Provide the (X, Y) coordinate of the cell's center where the given text is located.  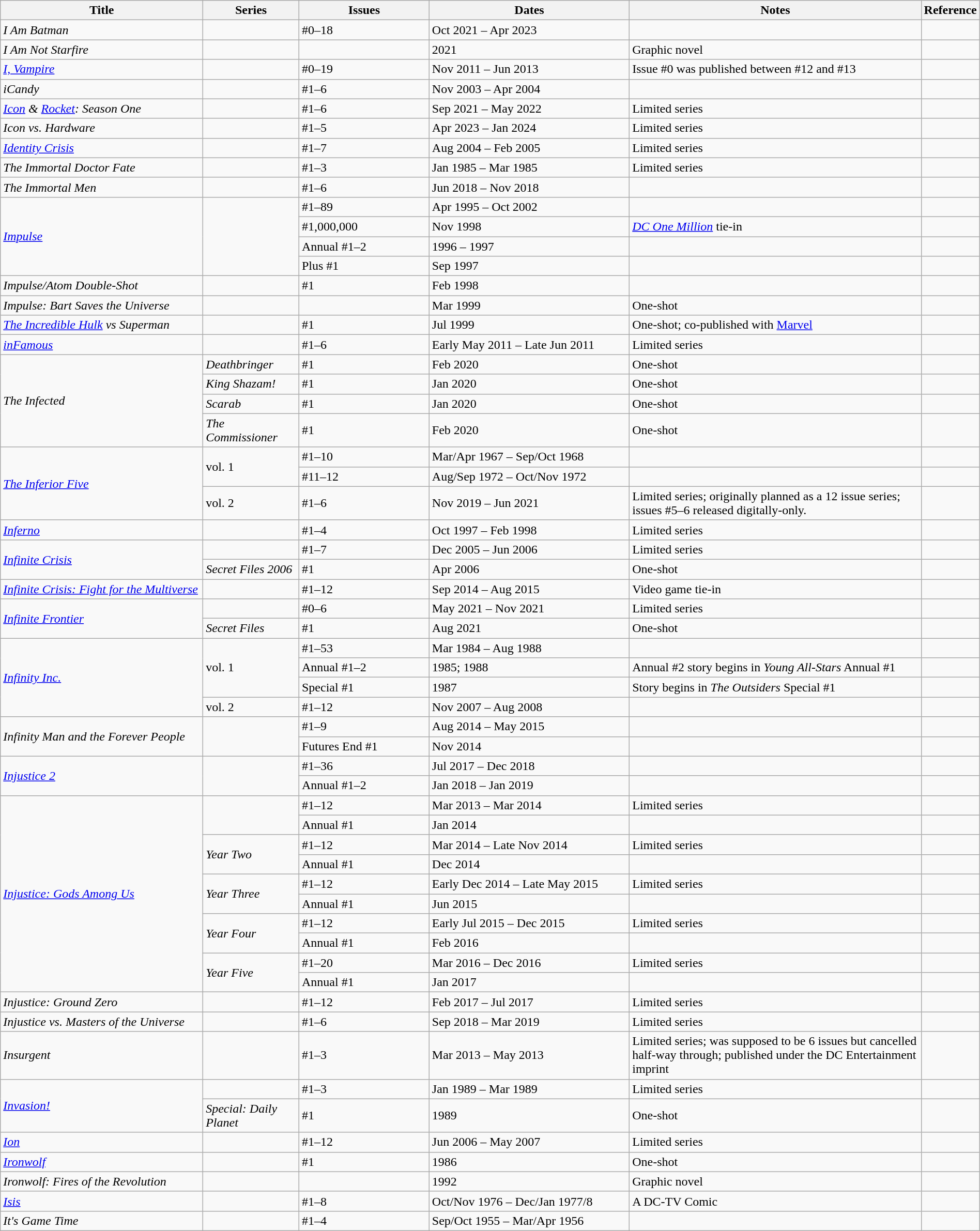
Injustice: Gods Among Us (102, 894)
#11–12 (364, 476)
1996 – 1997 (529, 247)
Infinite Crisis: Fight for the Multiverse (102, 589)
Early Dec 2014 – Late May 2015 (529, 884)
Apr 1995 – Oct 2002 (529, 207)
Jan 1989 – Mar 1989 (529, 1089)
Impulse: Bart Saves the Universe (102, 305)
Secret Files 2006 (251, 569)
Feb 2017 – Jul 2017 (529, 1002)
Impulse/Atom Double-Shot (102, 286)
Infinity Inc. (102, 678)
Futures End #1 (364, 746)
Jul 1999 (529, 325)
Year Five (251, 973)
#1–89 (364, 207)
It's Game Time (102, 1221)
#1–20 (364, 963)
1992 (529, 1181)
Reference (950, 10)
I Am Not Starfire (102, 50)
Mar 1984 – Aug 1988 (529, 648)
Issue #0 was published between #12 and #13 (775, 69)
Isis (102, 1201)
The Immortal Doctor Fate (102, 167)
Inferno (102, 530)
Deathbringer (251, 364)
iCandy (102, 89)
1989 (529, 1115)
Icon vs. Hardware (102, 128)
The Infected (102, 401)
Limited series; was supposed to be 6 issues but cancelled half-way through; published under the DC Entertainment imprint (775, 1055)
Year Four (251, 933)
Scarab (251, 404)
I, Vampire (102, 69)
Infinite Frontier (102, 619)
#1–10 (364, 457)
Year Two (251, 854)
Jul 2017 – Dec 2018 (529, 766)
The Incredible Hulk vs Superman (102, 325)
Infinite Crisis (102, 559)
Nov 1998 (529, 226)
Special: Daily Planet (251, 1115)
Jun 2006 – May 2007 (529, 1142)
Impulse (102, 236)
DC One Million tie-in (775, 226)
May 2021 – Nov 2021 (529, 609)
Apr 2023 – Jan 2024 (529, 128)
#1–9 (364, 727)
The Commissioner (251, 430)
Video game tie-in (775, 589)
I Am Batman (102, 30)
One-shot; co-published with Marvel (775, 325)
#1–5 (364, 128)
inFamous (102, 345)
Early Jul 2015 – Dec 2015 (529, 924)
Mar 2013 – May 2013 (529, 1055)
Infinity Man and the Forever People (102, 736)
#1–36 (364, 766)
Early May 2011 – Late Jun 2011 (529, 345)
Sep 2014 – Aug 2015 (529, 589)
Invasion! (102, 1106)
Oct 1997 – Feb 1998 (529, 530)
Apr 2006 (529, 569)
Sep 2018 – Mar 2019 (529, 1022)
1987 (529, 687)
Story begins in The Outsiders Special #1 (775, 687)
Aug/Sep 1972 – Oct/Nov 1972 (529, 476)
Feb 2016 (529, 943)
Special #1 (364, 687)
Oct 2021 – Apr 2023 (529, 30)
Year Three (251, 894)
Dates (529, 10)
1986 (529, 1162)
Nov 2014 (529, 746)
Issues (364, 10)
The Immortal Men (102, 187)
Nov 2019 – Jun 2021 (529, 503)
Oct/Nov 1976 – Dec/Jan 1977/8 (529, 1201)
Dec 2005 – Jun 2006 (529, 549)
Jun 2015 (529, 904)
Nov 2003 – Apr 2004 (529, 89)
Jan 2017 (529, 982)
Sep 2021 – May 2022 (529, 109)
King Shazam! (251, 384)
Plus #1 (364, 266)
Insurgent (102, 1055)
Mar 1999 (529, 305)
1985; 1988 (529, 668)
Ironwolf (102, 1162)
Aug 2014 – May 2015 (529, 727)
Jan 1985 – Mar 1985 (529, 167)
Identity Crisis (102, 148)
A DC-TV Comic (775, 1201)
Limited series; originally planned as a 12 issue series; issues #5–6 released digitally-only. (775, 503)
Icon & Rocket: Season One (102, 109)
The Inferior Five (102, 484)
#0–6 (364, 609)
Jan 2018 – Jan 2019 (529, 786)
Mar 2013 – Mar 2014 (529, 805)
Sep 1997 (529, 266)
#1,000,000 (364, 226)
Jan 2014 (529, 825)
Sep/Oct 1955 – Mar/Apr 1956 (529, 1221)
Mar 2016 – Dec 2016 (529, 963)
#0–18 (364, 30)
Ironwolf: Fires of the Revolution (102, 1181)
Annual #2 story begins in Young All-Stars Annual #1 (775, 668)
Mar 2014 – Late Nov 2014 (529, 844)
Nov 2007 – Aug 2008 (529, 707)
Injustice: Ground Zero (102, 1002)
#1–8 (364, 1201)
Aug 2004 – Feb 2005 (529, 148)
Secret Files (251, 628)
Aug 2021 (529, 628)
Feb 1998 (529, 286)
Nov 2011 – Jun 2013 (529, 69)
#1–53 (364, 648)
Dec 2014 (529, 864)
Ion (102, 1142)
Title (102, 10)
Mar/Apr 1967 – Sep/Oct 1968 (529, 457)
Notes (775, 10)
Jun 2018 – Nov 2018 (529, 187)
Injustice 2 (102, 776)
Injustice vs. Masters of the Universe (102, 1022)
2021 (529, 50)
#0–19 (364, 69)
Series (251, 10)
